Return (x, y) of the center of cell containing provided text 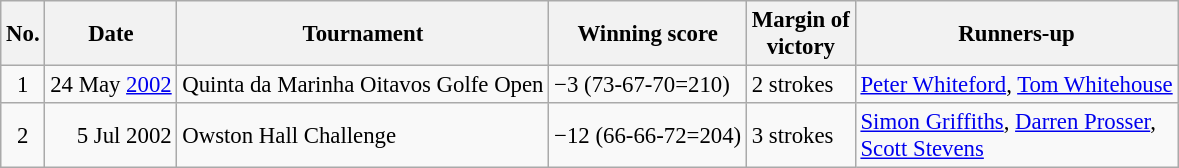
Winning score (648, 34)
−3 (73-67-70=210) (648, 85)
Simon Griffiths, Darren Prosser, Scott Stevens (1016, 136)
5 Jul 2002 (111, 136)
−12 (66-66-72=204) (648, 136)
No. (23, 34)
Runners-up (1016, 34)
2 strokes (800, 85)
Quinta da Marinha Oitavos Golfe Open (363, 85)
Margin ofvictory (800, 34)
Date (111, 34)
1 (23, 85)
2 (23, 136)
Tournament (363, 34)
24 May 2002 (111, 85)
Owston Hall Challenge (363, 136)
Peter Whiteford, Tom Whitehouse (1016, 85)
3 strokes (800, 136)
